Identify which cell holds the provided text, then report its (X, Y) central coordinate. 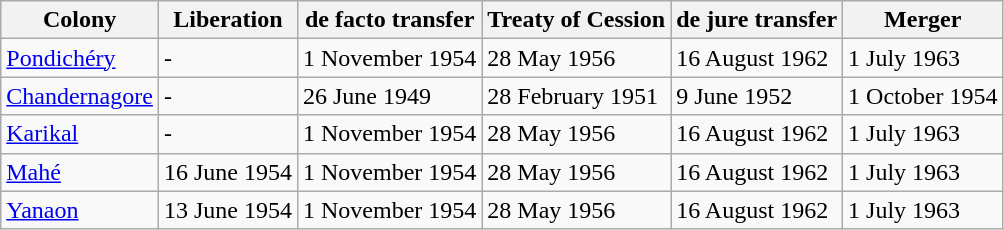
Yanaon (80, 210)
Treaty of Cession (576, 20)
Chandernagore (80, 96)
Colony (80, 20)
26 June 1949 (389, 96)
de jure transfer (757, 20)
Liberation (228, 20)
13 June 1954 (228, 210)
de facto transfer (389, 20)
Mahé (80, 172)
16 June 1954 (228, 172)
Karikal (80, 134)
9 June 1952 (757, 96)
Merger (923, 20)
1 October 1954 (923, 96)
28 February 1951 (576, 96)
Pondichéry (80, 58)
